Determine the (x, y) coordinate at the center of the cell enclosing the given text.  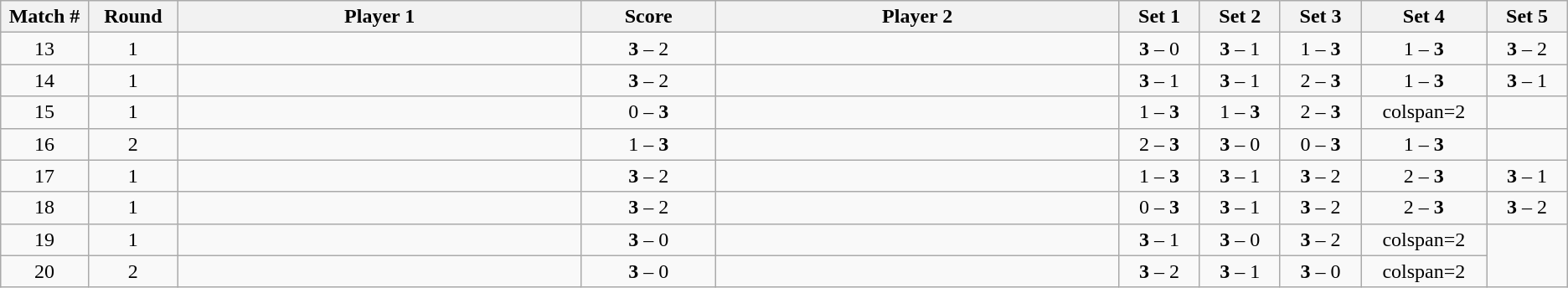
13 (45, 49)
Player 1 (379, 17)
Set 1 (1159, 17)
Set 3 (1320, 17)
15 (45, 112)
Set 4 (1424, 17)
Set 2 (1240, 17)
Set 5 (1527, 17)
Player 2 (916, 17)
16 (45, 144)
20 (45, 271)
Round (132, 17)
18 (45, 208)
Score (648, 17)
17 (45, 176)
Match # (45, 17)
14 (45, 80)
19 (45, 239)
